Capture the cell that displays the provided text and extract its (x, y) central coordinate. 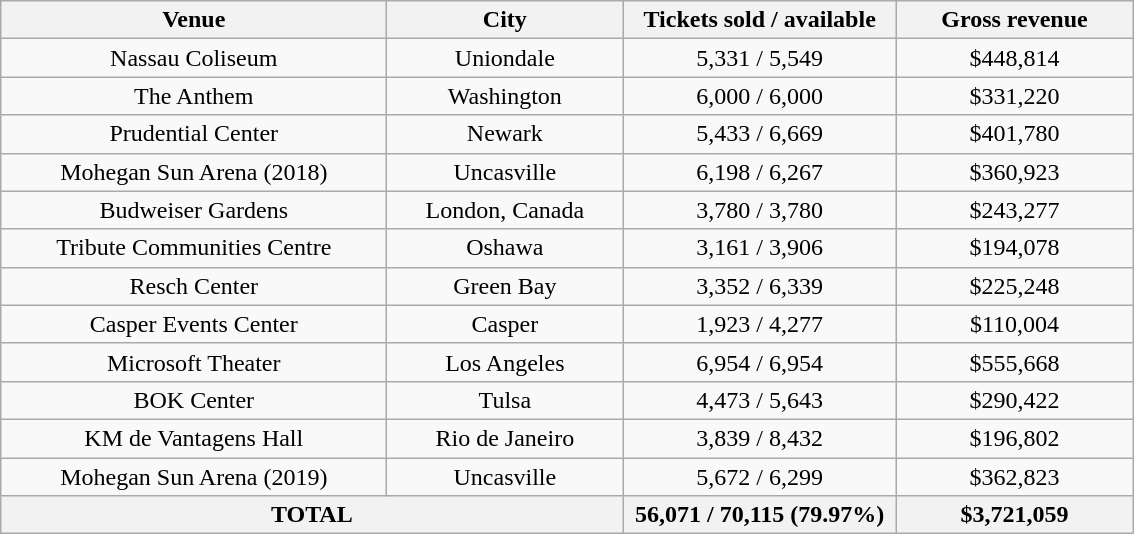
$110,004 (1014, 324)
5,433 / 6,669 (760, 134)
56,071 / 70,115 (79.97%) (760, 515)
$331,220 (1014, 96)
5,672 / 6,299 (760, 477)
Resch Center (194, 286)
$290,422 (1014, 400)
4,473 / 5,643 (760, 400)
3,839 / 8,432 (760, 438)
5,331 / 5,549 (760, 58)
Tulsa (505, 400)
Microsoft Theater (194, 362)
BOK Center (194, 400)
Tribute Communities Centre (194, 248)
$362,823 (1014, 477)
Nassau Coliseum (194, 58)
$448,814 (1014, 58)
6,198 / 6,267 (760, 172)
Gross revenue (1014, 20)
$225,248 (1014, 286)
London, Canada (505, 210)
$194,078 (1014, 248)
6,954 / 6,954 (760, 362)
$196,802 (1014, 438)
KM de Vantagens Hall (194, 438)
Casper Events Center (194, 324)
3,161 / 3,906 (760, 248)
Venue (194, 20)
Green Bay (505, 286)
Budweiser Gardens (194, 210)
Casper (505, 324)
$243,277 (1014, 210)
Washington (505, 96)
Mohegan Sun Arena (2019) (194, 477)
Uniondale (505, 58)
1,923 / 4,277 (760, 324)
6,000 / 6,000 (760, 96)
Rio de Janeiro (505, 438)
$360,923 (1014, 172)
3,780 / 3,780 (760, 210)
3,352 / 6,339 (760, 286)
$555,668 (1014, 362)
$3,721,059 (1014, 515)
Mohegan Sun Arena (2018) (194, 172)
Prudential Center (194, 134)
Oshawa (505, 248)
The Anthem (194, 96)
Los Angeles (505, 362)
Newark (505, 134)
Tickets sold / available (760, 20)
TOTAL (312, 515)
City (505, 20)
$401,780 (1014, 134)
